Determine the [X, Y] coordinate at the center of the cell enclosing the given text.  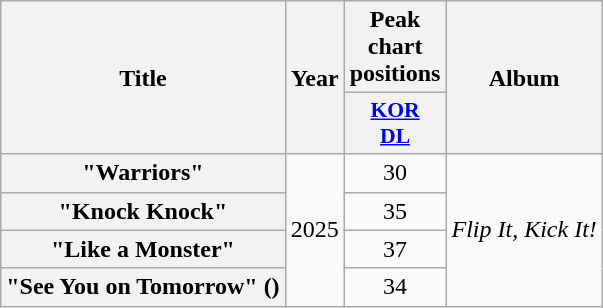
34 [395, 287]
Flip It, Kick It! [524, 230]
"Like a Monster" [143, 249]
"Warriors" [143, 173]
"See You on Tomorrow" () [143, 287]
"Knock Knock" [143, 211]
35 [395, 211]
30 [395, 173]
2025 [314, 230]
37 [395, 249]
Peak chart positions [395, 47]
Album [524, 78]
Title [143, 78]
Year [314, 78]
KORDL [395, 124]
